Pinpoint the cell where the given text exists, returning its (x, y) midpoint coordinate. 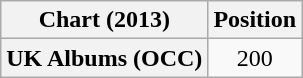
Position (255, 20)
Chart (2013) (104, 20)
UK Albums (OCC) (104, 58)
200 (255, 58)
